Output the (X, Y) coordinate of the center of the cell containing the given text.  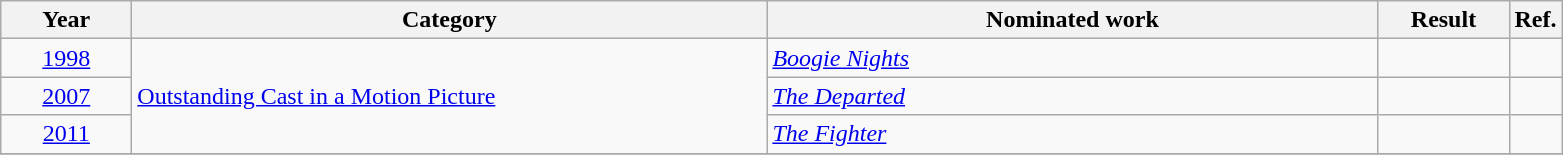
1998 (66, 58)
Boogie Nights (1072, 58)
2007 (66, 96)
Result (1444, 20)
Outstanding Cast in a Motion Picture (450, 96)
Ref. (1536, 20)
Nominated work (1072, 20)
Category (450, 20)
Year (66, 20)
The Departed (1072, 96)
2011 (66, 134)
The Fighter (1072, 134)
